Capture the cell that displays the provided text and extract its (x, y) central coordinate. 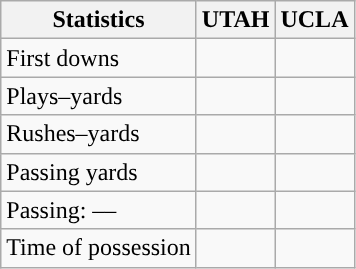
Passing: –– (99, 210)
UTAH (236, 20)
Statistics (99, 20)
UCLA (314, 20)
First downs (99, 58)
Time of possession (99, 248)
Passing yards (99, 172)
Plays–yards (99, 96)
Rushes–yards (99, 134)
